Return the (x, y) coordinate for the center point of the cell that contains the specified text.  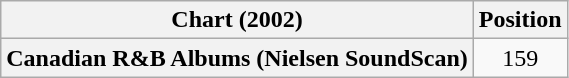
Position (520, 20)
159 (520, 58)
Chart (2002) (238, 20)
Canadian R&B Albums (Nielsen SoundScan) (238, 58)
